Detect which cell encompasses the target text, then output its [X, Y] center coordinate. 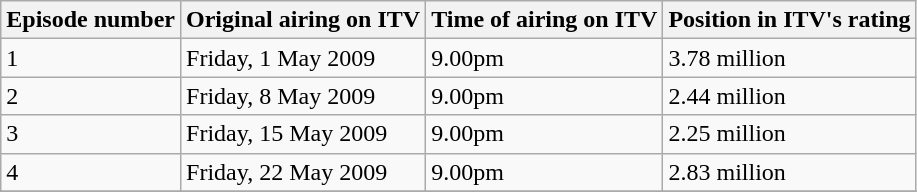
Position in ITV's rating [790, 20]
4 [91, 172]
Friday, 22 May 2009 [304, 172]
1 [91, 58]
Original airing on ITV [304, 20]
3 [91, 134]
2 [91, 96]
3.78 million [790, 58]
Friday, 1 May 2009 [304, 58]
Friday, 8 May 2009 [304, 96]
2.25 million [790, 134]
2.83 million [790, 172]
Episode number [91, 20]
Friday, 15 May 2009 [304, 134]
2.44 million [790, 96]
Time of airing on ITV [544, 20]
